From the cell containing the given text, extract its center point as (x, y) coordinate. 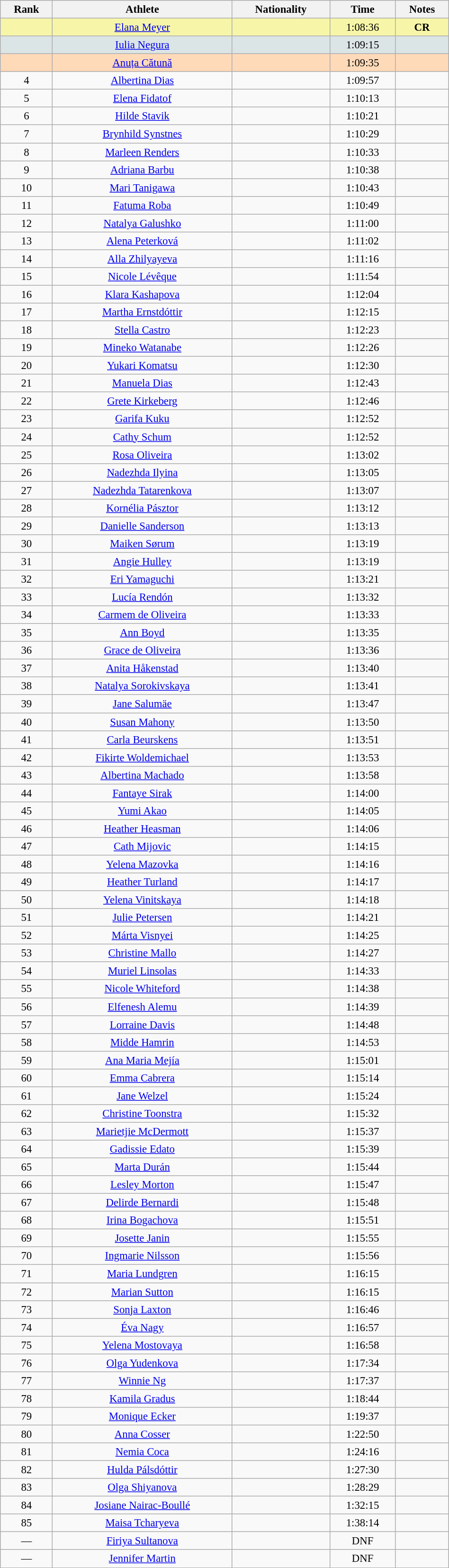
1:14:38 (363, 989)
58 (27, 1042)
24 (27, 437)
Olga Shiyanova (142, 1487)
Carla Beurskens (142, 739)
75 (27, 1345)
74 (27, 1327)
35 (27, 633)
1:11:54 (363, 277)
Natalya Sorokivskaya (142, 686)
1:13:51 (363, 739)
Nationality (281, 9)
65 (27, 1167)
37 (27, 668)
67 (27, 1203)
Fatuma Roba (142, 205)
80 (27, 1434)
Fikirte Woldemichael (142, 757)
25 (27, 455)
Ingmarie Nilsson (142, 1256)
1:10:13 (363, 99)
Midde Hamrin (142, 1042)
Irina Bogachova (142, 1220)
Alla Zhilyayeva (142, 259)
Cath Mijovic (142, 847)
1:14:48 (363, 1025)
Lucía Rendón (142, 597)
1:10:21 (363, 116)
Yelena Mazovka (142, 864)
1:12:04 (363, 294)
38 (27, 686)
1:13:05 (363, 472)
1:32:15 (363, 1505)
Cathy Schum (142, 437)
70 (27, 1256)
1:22:50 (363, 1434)
Firiya Sultanova (142, 1541)
Time (363, 9)
1:13:58 (363, 775)
66 (27, 1185)
Éva Nagy (142, 1327)
Ana Maria Mejía (142, 1060)
Nicole Whiteford (142, 989)
76 (27, 1363)
60 (27, 1078)
Mineko Watanabe (142, 348)
81 (27, 1452)
Manuela Dias (142, 383)
1:10:38 (363, 170)
1:13:41 (363, 686)
Carmem de Oliveira (142, 615)
27 (27, 490)
Angie Hulley (142, 561)
Kamila Gradus (142, 1398)
Iulia Negura (142, 45)
1:15:48 (363, 1203)
1:14:18 (363, 900)
28 (27, 508)
1:17:34 (363, 1363)
69 (27, 1238)
26 (27, 472)
Josiane Nairac-Boullé (142, 1505)
64 (27, 1149)
Marleen Renders (142, 152)
47 (27, 847)
1:10:33 (363, 152)
Eri Yamaguchi (142, 579)
1:16:57 (363, 1327)
42 (27, 757)
Stella Castro (142, 330)
1:18:44 (363, 1398)
6 (27, 116)
1:11:02 (363, 241)
1:13:53 (363, 757)
Yelena Mostovaya (142, 1345)
46 (27, 829)
14 (27, 259)
61 (27, 1096)
Klara Kashapova (142, 294)
62 (27, 1114)
1:13:12 (363, 508)
1:12:43 (363, 383)
Sonja Laxton (142, 1309)
29 (27, 526)
Susan Mahony (142, 722)
Jane Welzel (142, 1096)
Gadissie Edato (142, 1149)
45 (27, 811)
1:14:27 (363, 953)
1:14:05 (363, 811)
Muriel Linsolas (142, 971)
22 (27, 401)
Grete Kirkeberg (142, 401)
Kornélia Pásztor (142, 508)
Rosa Oliveira (142, 455)
Alena Peterková (142, 241)
40 (27, 722)
Elfenesh Alemu (142, 1007)
18 (27, 330)
71 (27, 1274)
31 (27, 561)
15 (27, 277)
1:14:16 (363, 864)
Hilde Stavik (142, 116)
1:12:46 (363, 401)
Adriana Barbu (142, 170)
Albertina Machado (142, 775)
77 (27, 1381)
Jane Salumäe (142, 704)
1:13:02 (363, 455)
85 (27, 1523)
Lorraine Davis (142, 1025)
20 (27, 366)
1:09:35 (363, 63)
Nicole Lévêque (142, 277)
7 (27, 134)
Garifa Kuku (142, 419)
Josette Janin (142, 1238)
1:19:37 (363, 1416)
1:13:13 (363, 526)
Nemia Coca (142, 1452)
1:15:44 (363, 1167)
1:15:01 (363, 1060)
1:12:30 (363, 366)
Fantaye Sirak (142, 793)
43 (27, 775)
33 (27, 597)
9 (27, 170)
1:11:00 (363, 223)
1:13:36 (363, 650)
1:14:39 (363, 1007)
1:28:29 (363, 1487)
Anna Cosser (142, 1434)
1:27:30 (363, 1470)
Julie Petersen (142, 918)
1:16:58 (363, 1345)
1:10:29 (363, 134)
Yukari Komatsu (142, 366)
36 (27, 650)
Maria Lundgren (142, 1274)
Winnie Ng (142, 1381)
12 (27, 223)
54 (27, 971)
1:13:40 (363, 668)
Mari Tanigawa (142, 188)
Yelena Vinitskaya (142, 900)
73 (27, 1309)
1:14:53 (363, 1042)
Hulda Pálsdóttir (142, 1470)
1:15:39 (363, 1149)
Heather Turland (142, 882)
72 (27, 1292)
1:14:06 (363, 829)
83 (27, 1487)
10 (27, 188)
21 (27, 383)
49 (27, 882)
Jennifer Martin (142, 1559)
34 (27, 615)
79 (27, 1416)
1:13:47 (363, 704)
1:10:49 (363, 205)
Maisa Tcharyeva (142, 1523)
1:12:26 (363, 348)
1:14:17 (363, 882)
Nadezhda Ilyina (142, 472)
Delirde Bernardi (142, 1203)
16 (27, 294)
1:15:55 (363, 1238)
1:24:16 (363, 1452)
Maiken Sørum (142, 544)
1:13:50 (363, 722)
1:14:33 (363, 971)
1:17:37 (363, 1381)
1:13:32 (363, 597)
Natalya Galushko (142, 223)
CR (422, 27)
Danielle Sanderson (142, 526)
1:14:00 (363, 793)
50 (27, 900)
1:15:51 (363, 1220)
82 (27, 1470)
Márta Visnyei (142, 936)
1:13:33 (363, 615)
23 (27, 419)
1:09:57 (363, 81)
1:16:46 (363, 1309)
Emma Cabrera (142, 1078)
Rank (27, 9)
30 (27, 544)
Nadezhda Tatarenkova (142, 490)
84 (27, 1505)
Lesley Morton (142, 1185)
59 (27, 1060)
68 (27, 1220)
Marian Sutton (142, 1292)
13 (27, 241)
5 (27, 99)
11 (27, 205)
Marietjie McDermott (142, 1131)
Heather Heasman (142, 829)
Ann Boyd (142, 633)
Marta Durán (142, 1167)
52 (27, 936)
63 (27, 1131)
Athlete (142, 9)
8 (27, 152)
Christine Toonstra (142, 1114)
1:12:23 (363, 330)
51 (27, 918)
1:15:32 (363, 1114)
Grace de Oliveira (142, 650)
1:15:56 (363, 1256)
1:15:37 (363, 1131)
Martha Ernstdóttir (142, 312)
56 (27, 1007)
1:14:15 (363, 847)
32 (27, 579)
Elena Fidatof (142, 99)
39 (27, 704)
1:14:21 (363, 918)
78 (27, 1398)
1:13:07 (363, 490)
Anuța Cătună (142, 63)
1:15:47 (363, 1185)
Albertina Dias (142, 81)
1:13:35 (363, 633)
Notes (422, 9)
Anita Håkenstad (142, 668)
44 (27, 793)
1:14:25 (363, 936)
1:11:16 (363, 259)
Christine Mallo (142, 953)
Brynhild Synstnes (142, 134)
1:12:15 (363, 312)
1:09:15 (363, 45)
57 (27, 1025)
17 (27, 312)
53 (27, 953)
55 (27, 989)
Yumi Akao (142, 811)
4 (27, 81)
Elana Meyer (142, 27)
48 (27, 864)
1:08:36 (363, 27)
Monique Ecker (142, 1416)
1:15:24 (363, 1096)
Olga Yudenkova (142, 1363)
1:10:43 (363, 188)
41 (27, 739)
1:15:14 (363, 1078)
19 (27, 348)
1:38:14 (363, 1523)
1:13:21 (363, 579)
